Determine the (x, y) coordinate at the center of the cell enclosing the given text.  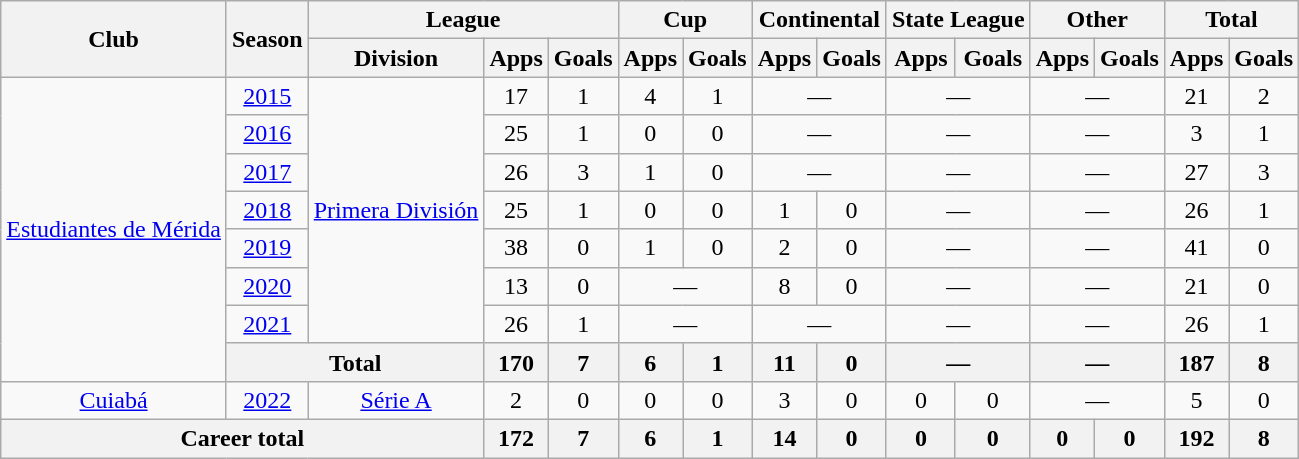
2022 (267, 400)
Cup (685, 20)
Career total (242, 438)
2017 (267, 172)
170 (516, 362)
2021 (267, 324)
4 (650, 96)
38 (516, 248)
2018 (267, 210)
192 (1196, 438)
17 (516, 96)
Primera División (396, 210)
11 (784, 362)
172 (516, 438)
2019 (267, 248)
Estudiantes de Mérida (114, 229)
2015 (267, 96)
2020 (267, 286)
Série A (396, 400)
14 (784, 438)
41 (1196, 248)
Club (114, 39)
Division (396, 58)
5 (1196, 400)
League (463, 20)
27 (1196, 172)
187 (1196, 362)
2016 (267, 134)
State League (958, 20)
Continental (819, 20)
Season (267, 39)
13 (516, 286)
Other (1097, 20)
Cuiabá (114, 400)
